Capture the cell that displays the provided text and extract its [X, Y] central coordinate. 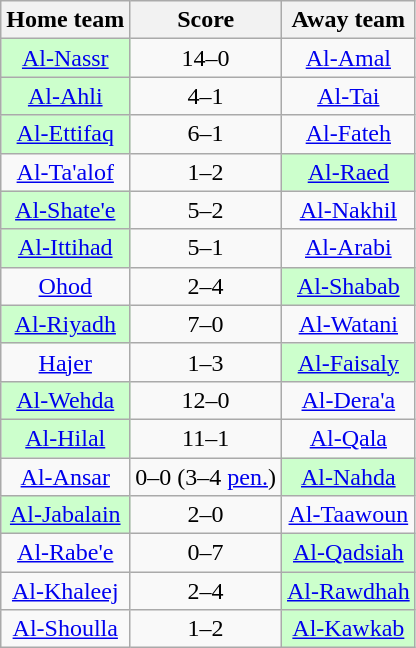
14–0 [206, 58]
Al-Wehda [66, 400]
0–0 (3–4 pen.) [206, 477]
Al-Dera'a [348, 400]
5–2 [206, 210]
2–0 [206, 515]
Hajer [66, 362]
Away team [348, 20]
Al-Qala [348, 438]
Al-Watani [348, 324]
Al-Taawoun [348, 515]
Al-Rawdhah [348, 591]
7–0 [206, 324]
Al-Shoulla [66, 629]
Al-Amal [348, 58]
Al-Raed [348, 172]
5–1 [206, 248]
Al-Tai [348, 96]
Al-Ettifaq [66, 134]
Ohod [66, 286]
Al-Qadsiah [348, 553]
Al-Nahda [348, 477]
Al-Shate'e [66, 210]
Al-Ahli [66, 96]
Al-Ittihad [66, 248]
Al-Fateh [348, 134]
Al-Ta'alof [66, 172]
0–7 [206, 553]
Al-Ansar [66, 477]
Al-Jabalain [66, 515]
Al-Arabi [348, 248]
Al-Nassr [66, 58]
1–3 [206, 362]
Al-Riyadh [66, 324]
Al-Kawkab [348, 629]
4–1 [206, 96]
6–1 [206, 134]
Score [206, 20]
Home team [66, 20]
12–0 [206, 400]
Al-Nakhil [348, 210]
Al-Khaleej [66, 591]
Al-Hilal [66, 438]
11–1 [206, 438]
Al-Faisaly [348, 362]
Al-Rabe'e [66, 553]
Al-Shabab [348, 286]
